Return the (X, Y) coordinate for the center point of the cell that contains the specified text.  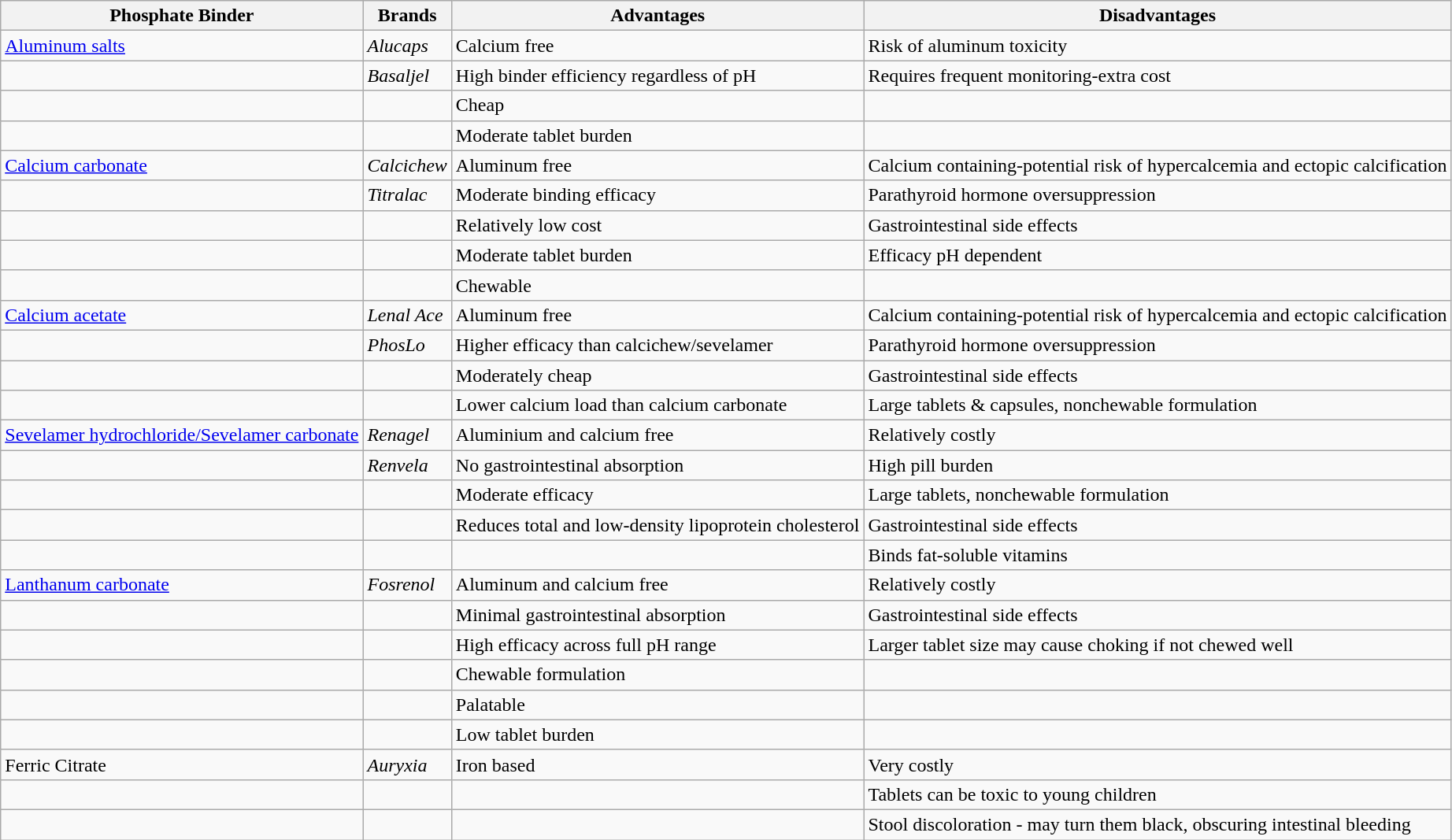
High efficacy across full pH range (657, 645)
Lower calcium load than calcium carbonate (657, 405)
Calcium acetate (182, 315)
Iron based (657, 764)
Cheap (657, 105)
Aluminum and calcium free (657, 585)
Disadvantages (1158, 16)
Minimal gastrointestinal absorption (657, 615)
High pill burden (1158, 465)
Phosphate Binder (182, 16)
Higher efficacy than calcichew/sevelamer (657, 345)
Auryxia (407, 764)
Brands (407, 16)
Ferric Citrate (182, 764)
Aluminum salts (182, 46)
Alucaps (407, 46)
Fosrenol (407, 585)
Stool discoloration - may turn them black, obscuring intestinal bleeding (1158, 824)
Palatable (657, 705)
Larger tablet size may cause choking if not chewed well (1158, 645)
Calcium carbonate (182, 165)
Relatively low cost (657, 225)
Risk of aluminum toxicity (1158, 46)
PhosLo (407, 345)
Calcichew (407, 165)
No gastrointestinal absorption (657, 465)
Titralac (407, 195)
Large tablets & capsules, nonchewable formulation (1158, 405)
Renagel (407, 435)
Binds fat-soluble vitamins (1158, 555)
Chewable formulation (657, 675)
Moderate efficacy (657, 495)
High binder efficiency regardless of pH (657, 76)
Basaljel (407, 76)
Aluminium and calcium free (657, 435)
Lenal Ace (407, 315)
Tablets can be toxic to young children (1158, 794)
Advantages (657, 16)
Large tablets, nonchewable formulation (1158, 495)
Moderate binding efficacy (657, 195)
Calcium free (657, 46)
Chewable (657, 285)
Lanthanum carbonate (182, 585)
Requires frequent monitoring-extra cost (1158, 76)
Very costly (1158, 764)
Low tablet burden (657, 735)
Renvela (407, 465)
Moderately cheap (657, 376)
Reduces total and low-density lipoprotein cholesterol (657, 525)
Sevelamer hydrochloride/Sevelamer carbonate (182, 435)
Efficacy pH dependent (1158, 255)
